Find where the given text appears and provide that cell's center as [X, Y] coordinate. 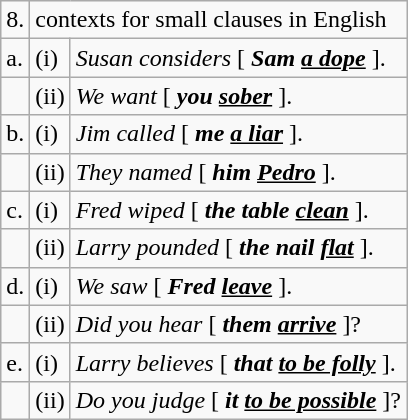
Do you judge [ it to be possible ]? [238, 400]
e. [16, 362]
We want [ you sober ]. [238, 96]
a. [16, 58]
Larry pounded [ the nail flat ]. [238, 248]
d. [16, 286]
Larry believes [ that to be folly ]. [238, 362]
c. [16, 210]
contexts for small clauses in English [218, 20]
Did you hear [ them arrive ]? [238, 324]
8. [16, 20]
b. [16, 134]
Susan considers [ Sam a dope ]. [238, 58]
They named [ him Pedro ]. [238, 172]
Fred wiped [ the table clean ]. [238, 210]
Jim called [ me a liar ]. [238, 134]
We saw [ Fred leave ]. [238, 286]
